Return [x, y] of the center of cell containing provided text 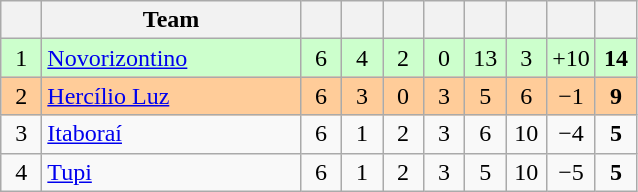
Hercílio Luz [172, 96]
14 [616, 58]
13 [486, 58]
−1 [572, 96]
Novorizontino [172, 58]
−4 [572, 134]
Team [172, 20]
Itaboraí [172, 134]
−5 [572, 172]
Tupi [172, 172]
+10 [572, 58]
9 [616, 96]
